Locate the cell with the specified text and output its (x, y) center coordinate. 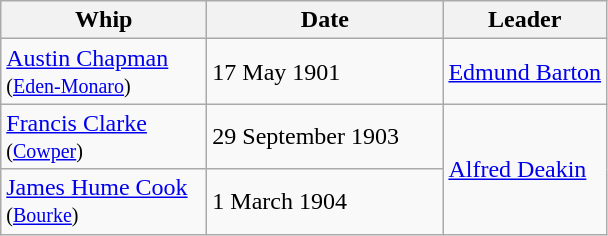
1 March 1904 (325, 202)
James Hume Cook(Bourke) (104, 202)
29 September 1903 (325, 136)
Date (325, 20)
Austin Chapman(Eden-Monaro) (104, 72)
17 May 1901 (325, 72)
Leader (525, 20)
Francis Clarke(Cowper) (104, 136)
Alfred Deakin (525, 169)
Whip (104, 20)
Edmund Barton (525, 72)
